Provide the (X, Y) coordinate of the cell's center where the given text is located.  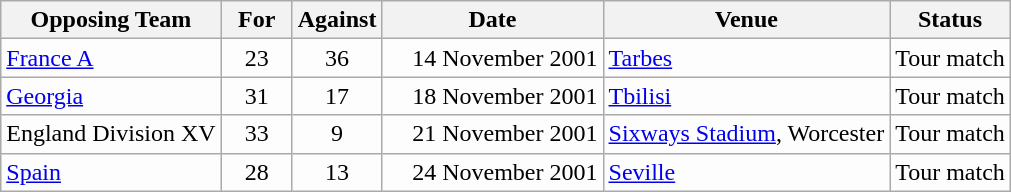
Tarbes (746, 58)
24 November 2001 (492, 172)
33 (256, 134)
36 (337, 58)
13 (337, 172)
France A (111, 58)
Sixways Stadium, Worcester (746, 134)
Status (950, 20)
Date (492, 20)
31 (256, 96)
14 November 2001 (492, 58)
21 November 2001 (492, 134)
Against (337, 20)
23 (256, 58)
Tbilisi (746, 96)
17 (337, 96)
Seville (746, 172)
For (256, 20)
Spain (111, 172)
Opposing Team (111, 20)
28 (256, 172)
Georgia (111, 96)
9 (337, 134)
England Division XV (111, 134)
Venue (746, 20)
18 November 2001 (492, 96)
